From the cell containing the given text, extract its center point as [X, Y] coordinate. 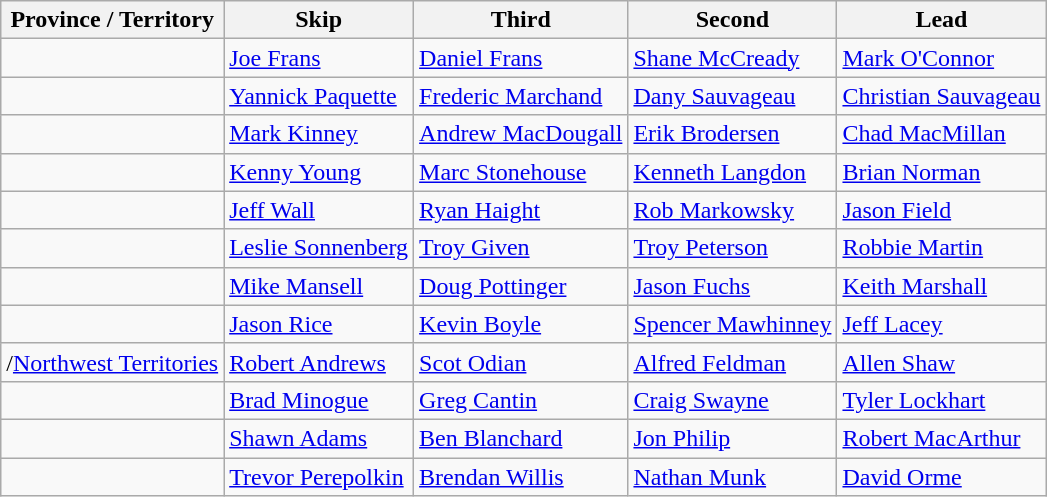
Shawn Adams [319, 438]
Third [521, 20]
Jeff Lacey [942, 324]
Trevor Perepolkin [319, 477]
Kenneth Langdon [732, 172]
Mike Mansell [319, 286]
Second [732, 20]
Jason Fuchs [732, 286]
Joe Frans [319, 58]
Rob Markowsky [732, 210]
Nathan Munk [732, 477]
Brendan Willis [521, 477]
Ryan Haight [521, 210]
Spencer Mawhinney [732, 324]
Jon Philip [732, 438]
Marc Stonehouse [521, 172]
Jeff Wall [319, 210]
Greg Cantin [521, 400]
/Northwest Territories [112, 362]
Kevin Boyle [521, 324]
Frederic Marchand [521, 96]
Province / Territory [112, 20]
Robbie Martin [942, 248]
Chad MacMillan [942, 134]
Skip [319, 20]
Scot Odian [521, 362]
Christian Sauvageau [942, 96]
Ben Blanchard [521, 438]
Troy Given [521, 248]
Craig Swayne [732, 400]
Leslie Sonnenberg [319, 248]
Andrew MacDougall [521, 134]
Yannick Paquette [319, 96]
Allen Shaw [942, 362]
Mark Kinney [319, 134]
Mark O'Connor [942, 58]
Dany Sauvageau [732, 96]
Alfred Feldman [732, 362]
Robert MacArthur [942, 438]
Shane McCready [732, 58]
Jason Rice [319, 324]
Lead [942, 20]
Doug Pottinger [521, 286]
Daniel Frans [521, 58]
Jason Field [942, 210]
Brian Norman [942, 172]
Keith Marshall [942, 286]
Robert Andrews [319, 362]
Kenny Young [319, 172]
Brad Minogue [319, 400]
David Orme [942, 477]
Erik Brodersen [732, 134]
Troy Peterson [732, 248]
Tyler Lockhart [942, 400]
